Return the [X, Y] coordinate for the center point of the cell that contains the specified text.  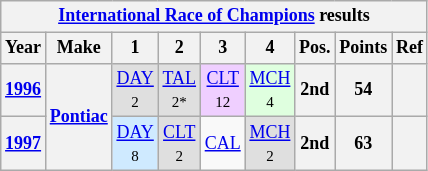
1 [135, 48]
Year [24, 48]
CLT2 [179, 144]
1997 [24, 144]
DAY8 [135, 144]
Pontiac [78, 116]
TAL2* [179, 90]
MCH2 [270, 144]
Ref [410, 48]
DAY2 [135, 90]
2 [179, 48]
MCH4 [270, 90]
4 [270, 48]
54 [364, 90]
Make [78, 48]
Pos. [315, 48]
3 [222, 48]
Points [364, 48]
63 [364, 144]
International Race of Champions results [214, 16]
1996 [24, 90]
CLT12 [222, 90]
CAL [222, 144]
